Locate the cell with the specified text and output its (X, Y) center coordinate. 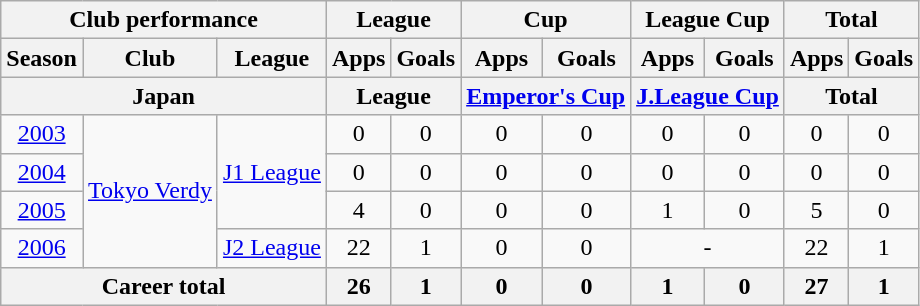
2004 (42, 172)
Season (42, 58)
Cup (546, 20)
27 (816, 286)
2006 (42, 248)
Emperor's Cup (546, 96)
- (708, 248)
J.League Cup (708, 96)
2005 (42, 210)
Career total (164, 286)
2003 (42, 134)
J2 League (272, 248)
League Cup (708, 20)
Japan (164, 96)
4 (358, 210)
5 (816, 210)
Club performance (164, 20)
Tokyo Verdy (150, 191)
J1 League (272, 172)
Club (150, 58)
26 (358, 286)
